Find where the given text appears and provide that cell's center as [X, Y] coordinate. 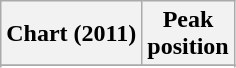
Chart (2011) [72, 34]
Peakposition [188, 34]
